Return (x, y) of the center of cell containing provided text 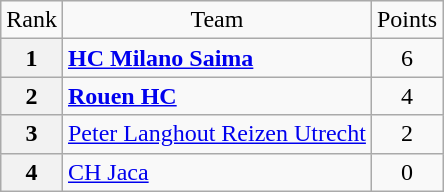
0 (406, 172)
CH Jaca (216, 172)
6 (406, 58)
Rank (32, 20)
Team (216, 20)
1 (32, 58)
Peter Langhout Reizen Utrecht (216, 134)
Rouen HC (216, 96)
Points (406, 20)
HC Milano Saima (216, 58)
3 (32, 134)
